From the cell containing the given text, extract its center point as (x, y) coordinate. 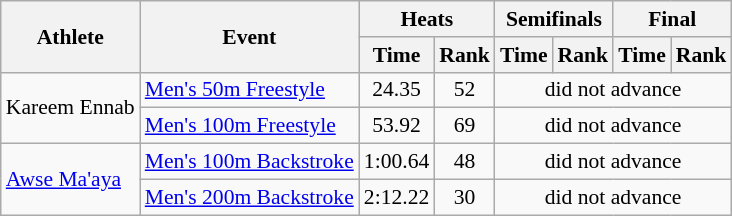
30 (464, 197)
Kareem Ennab (70, 108)
53.92 (396, 126)
Men's 50m Freestyle (250, 90)
48 (464, 162)
Heats (427, 19)
52 (464, 90)
69 (464, 126)
24.35 (396, 90)
Semifinals (554, 19)
Final (672, 19)
2:12.22 (396, 197)
Athlete (70, 36)
Awse Ma'aya (70, 180)
1:00.64 (396, 162)
Event (250, 36)
Men's 100m Backstroke (250, 162)
Men's 100m Freestyle (250, 126)
Men's 200m Backstroke (250, 197)
